For the text-containing cell, return its midpoint in (X, Y) coordinate format. 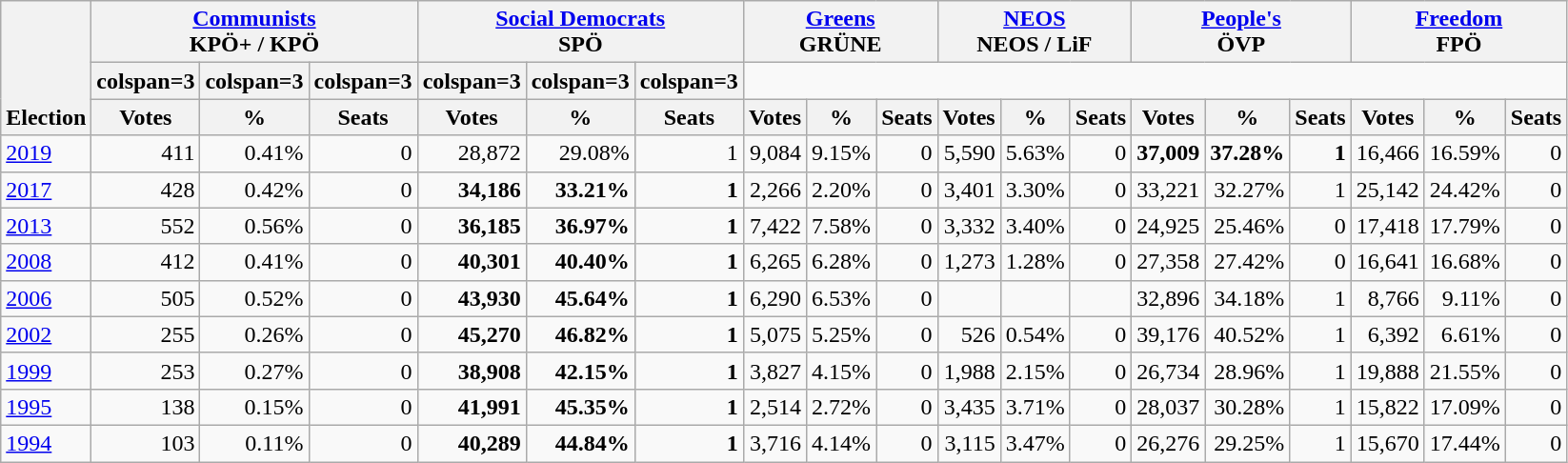
40,289 (472, 443)
6.53% (842, 298)
16.59% (1465, 153)
2017 (46, 190)
28.96% (1248, 371)
24.42% (1465, 190)
0.54% (1035, 334)
526 (969, 334)
25,142 (1387, 190)
36.97% (580, 226)
28,037 (1168, 407)
21.55% (1465, 371)
6,265 (774, 262)
1995 (46, 407)
43,930 (472, 298)
15,822 (1387, 407)
People'sÖVP (1242, 32)
1,273 (969, 262)
1999 (46, 371)
26,734 (1168, 371)
32.27% (1248, 190)
44.84% (580, 443)
2002 (46, 334)
2013 (46, 226)
253 (146, 371)
4.14% (842, 443)
15,670 (1387, 443)
29.08% (580, 153)
32,896 (1168, 298)
2,266 (774, 190)
46.82% (580, 334)
Social DemocratsSPÖ (580, 32)
5.25% (842, 334)
FreedomFPÖ (1459, 32)
9.15% (842, 153)
42.15% (580, 371)
27,358 (1168, 262)
29.25% (1248, 443)
16,641 (1387, 262)
40,301 (472, 262)
26,276 (1168, 443)
38,908 (472, 371)
3,401 (969, 190)
37.28% (1248, 153)
27.42% (1248, 262)
1.28% (1035, 262)
412 (146, 262)
2,514 (774, 407)
3,716 (774, 443)
3.71% (1035, 407)
255 (146, 334)
4.15% (842, 371)
36,185 (472, 226)
37,009 (1168, 153)
3.30% (1035, 190)
0.42% (254, 190)
505 (146, 298)
0.15% (254, 407)
17,418 (1387, 226)
8,766 (1387, 298)
34,186 (472, 190)
GreensGRÜNE (840, 32)
0.27% (254, 371)
6.61% (1465, 334)
0.26% (254, 334)
2.20% (842, 190)
1,988 (969, 371)
9.11% (1465, 298)
39,176 (1168, 334)
0.56% (254, 226)
33,221 (1168, 190)
6,392 (1387, 334)
45.35% (580, 407)
16,466 (1387, 153)
40.52% (1248, 334)
138 (146, 407)
28,872 (472, 153)
5.63% (1035, 153)
1994 (46, 443)
3,435 (969, 407)
428 (146, 190)
9,084 (774, 153)
19,888 (1387, 371)
25.46% (1248, 226)
5,075 (774, 334)
103 (146, 443)
3,332 (969, 226)
3.47% (1035, 443)
2.72% (842, 407)
7.58% (842, 226)
Election (46, 69)
3.40% (1035, 226)
2019 (46, 153)
NEOSNEOS / LiF (1035, 32)
5,590 (969, 153)
34.18% (1248, 298)
2006 (46, 298)
552 (146, 226)
45,270 (472, 334)
30.28% (1248, 407)
3,827 (774, 371)
6.28% (842, 262)
2008 (46, 262)
6,290 (774, 298)
24,925 (1168, 226)
411 (146, 153)
17.09% (1465, 407)
7,422 (774, 226)
45.64% (580, 298)
16.68% (1465, 262)
3,115 (969, 443)
0.52% (254, 298)
41,991 (472, 407)
2.15% (1035, 371)
17.79% (1465, 226)
33.21% (580, 190)
CommunistsKPÖ+ / KPÖ (254, 32)
0.11% (254, 443)
17.44% (1465, 443)
40.40% (580, 262)
